Return the (X, Y) coordinate for the center point of the cell that contains the specified text.  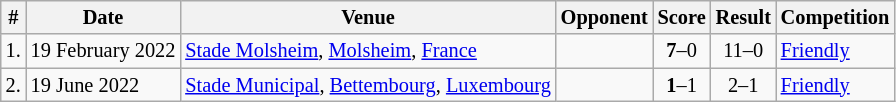
19 February 2022 (104, 51)
2. (14, 85)
Stade Molsheim, Molsheim, France (368, 51)
Score (682, 17)
Venue (368, 17)
Opponent (604, 17)
7–0 (682, 51)
Result (744, 17)
Stade Municipal, Bettembourg, Luxembourg (368, 85)
19 June 2022 (104, 85)
Competition (835, 17)
1. (14, 51)
11–0 (744, 51)
1–1 (682, 85)
Date (104, 17)
2–1 (744, 85)
# (14, 17)
